Find where the given text appears and provide that cell's center as [X, Y] coordinate. 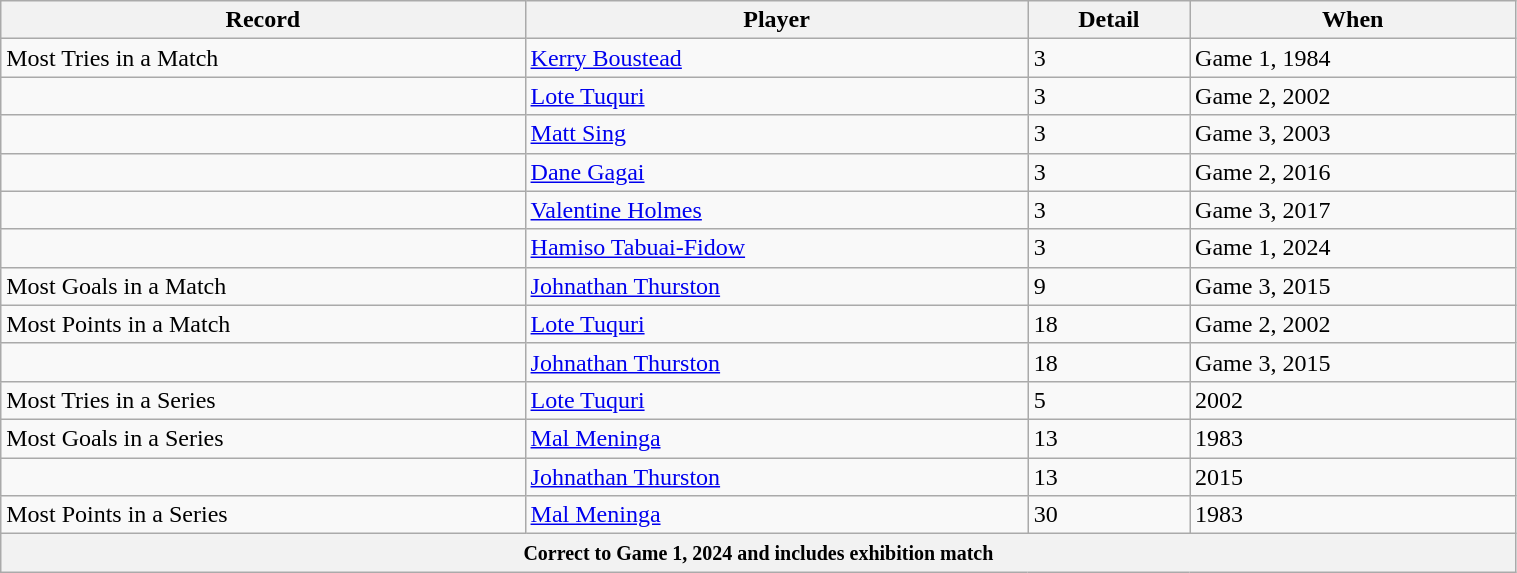
Dane Gagai [776, 172]
Player [776, 20]
Valentine Holmes [776, 210]
Most Goals in a Series [263, 438]
Most Tries in a Match [263, 58]
Game 3, 2003 [1353, 134]
Most Tries in a Series [263, 400]
Hamiso Tabuai-Fidow [776, 248]
Matt Sing [776, 134]
Most Points in a Match [263, 324]
Most Points in a Series [263, 515]
Detail [1108, 20]
2015 [1353, 477]
9 [1108, 286]
When [1353, 20]
30 [1108, 515]
Game 2, 2016 [1353, 172]
5 [1108, 400]
Most Goals in a Match [263, 286]
Correct to Game 1, 2024 and includes exhibition match [758, 553]
Game 1, 1984 [1353, 58]
2002 [1353, 400]
Game 3, 2017 [1353, 210]
Kerry Boustead [776, 58]
Game 1, 2024 [1353, 248]
Record [263, 20]
